Identify which cell holds the provided text, then report its (X, Y) central coordinate. 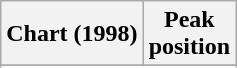
Peak position (189, 34)
Chart (1998) (72, 34)
